Identify which cell holds the provided text, then report its [x, y] central coordinate. 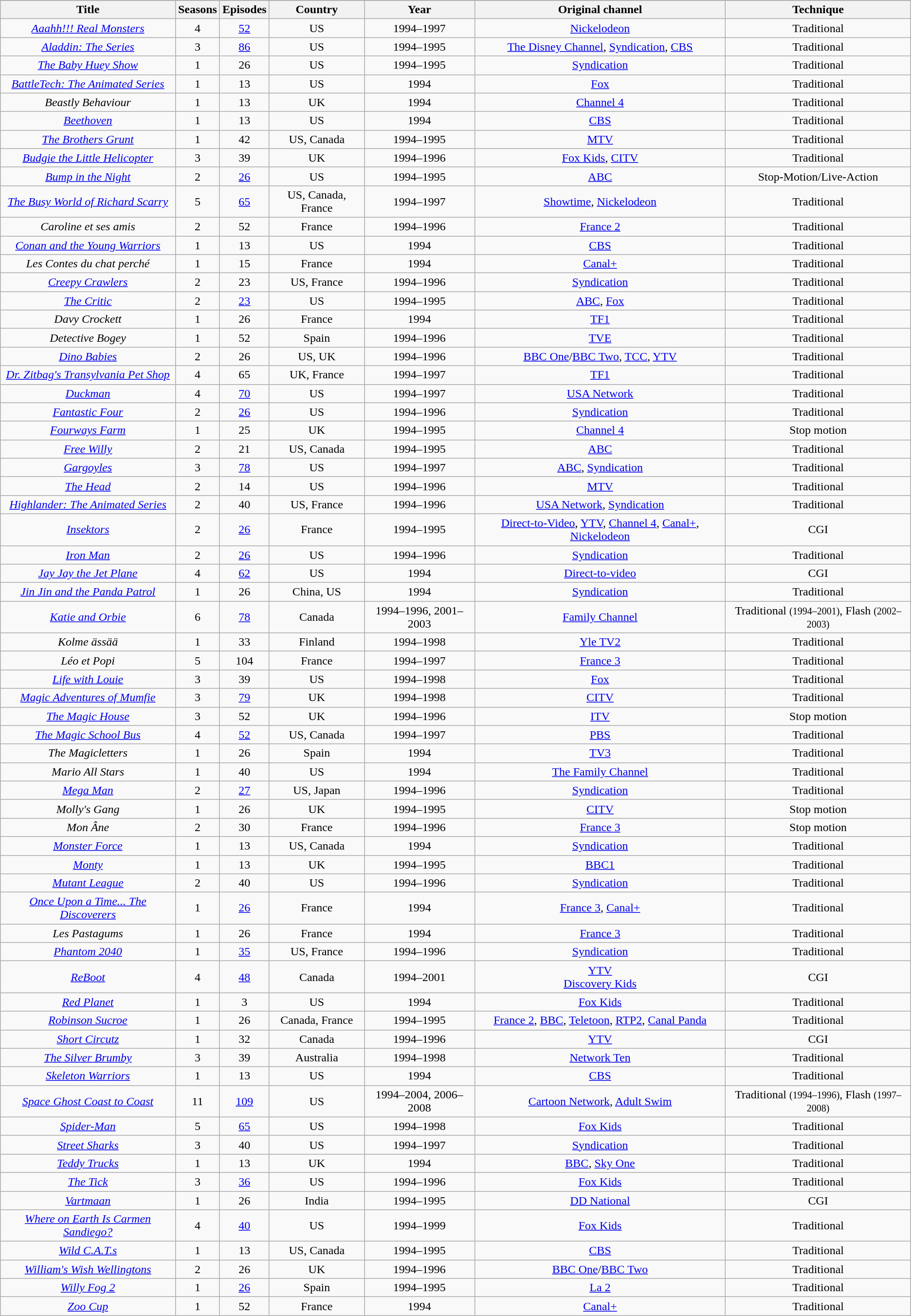
Direct-to-Video, YTV, Channel 4, Canal+, Nickelodeon [600, 530]
The Baby Huey Show [88, 65]
USA Network, Syndication [600, 504]
Les Pastagums [88, 933]
Network Ten [600, 1057]
35 [244, 952]
Zoo Cup [88, 1306]
Seasons [198, 10]
Budgie the Little Helicopter [88, 158]
70 [244, 393]
Fantastic Four [88, 412]
La 2 [600, 1288]
Mario All Stars [88, 772]
ABC, Fox [600, 301]
Skeleton Warriors [88, 1076]
Vartmaan [88, 1200]
Australia [316, 1057]
109 [244, 1101]
Conan and the Young Warriors [88, 245]
ABC, Syndication [600, 467]
BBC, Sky One [600, 1163]
Canada, France [316, 1020]
Mon Âne [88, 827]
Robinson Sucroe [88, 1020]
France 2, BBC, Teletoon, RTP2, Canal Panda [600, 1020]
Mutant League [88, 883]
YTVDiscovery Kids [600, 977]
Fox Kids, CITV [600, 158]
Technique [818, 10]
The Family Channel [600, 772]
27 [244, 790]
Street Sharks [88, 1145]
YTV [600, 1039]
The Brothers Grunt [88, 139]
India [316, 1200]
The Silver Brumby [88, 1057]
30 [244, 827]
Title [88, 10]
The Head [88, 486]
Monster Force [88, 846]
BattleTech: The Animated Series [88, 84]
Mega Man [88, 790]
Beastly Behaviour [88, 102]
Wild C.A.T.s [88, 1251]
The Magicletters [88, 753]
Iron Man [88, 555]
79 [244, 698]
UK, France [316, 375]
Aladdin: The Series [88, 47]
Creepy Crawlers [88, 282]
Family Channel [600, 617]
Country [316, 10]
Spider-Man [88, 1126]
The Disney Channel, Syndication, CBS [600, 47]
Jin Jin and the Panda Patrol [88, 592]
Original channel [600, 10]
15 [244, 264]
Detective Bogey [88, 338]
33 [244, 642]
Year [419, 10]
Highlander: The Animated Series [88, 504]
Stop-Motion/Live-Action [818, 176]
Traditional (1994–2001), Flash (2002–2003) [818, 617]
DD National [600, 1200]
The Busy World of Richard Scarry [88, 202]
US, Canada, France [316, 202]
The Magic School Bus [88, 735]
62 [244, 574]
Insektors [88, 530]
Aaahh!!! Real Monsters [88, 28]
Direct-to-video [600, 574]
Life with Louie [88, 679]
Finland [316, 642]
Teddy Trucks [88, 1163]
6 [198, 617]
US, UK [316, 356]
Short Circutz [88, 1039]
Bump in the Night [88, 176]
US, Japan [316, 790]
The Tick [88, 1182]
11 [198, 1101]
1994–2004, 2006–2008 [419, 1101]
42 [244, 139]
William's Wish Wellingtons [88, 1269]
Dr. Zitbag's Transylvania Pet Shop [88, 375]
32 [244, 1039]
Les Contes du chat perché [88, 264]
USA Network [600, 393]
Gargoyles [88, 467]
Duckman [88, 393]
Kolme ässää [88, 642]
14 [244, 486]
Willy Fog 2 [88, 1288]
1994–1996, 2001–2003 [419, 617]
France 3, Canal+ [600, 908]
France 2 [600, 226]
TV3 [600, 753]
86 [244, 47]
The Magic House [88, 716]
Caroline et ses amis [88, 226]
Davy Crockett [88, 319]
Space Ghost Coast to Coast [88, 1101]
25 [244, 430]
Phantom 2040 [88, 952]
BBC1 [600, 864]
Yle TV2 [600, 642]
Molly's Gang [88, 809]
Magic Adventures of Mumfie [88, 698]
Dino Babies [88, 356]
BBC One/BBC Two [600, 1269]
Once Upon a Time... The Discoverers [88, 908]
36 [244, 1182]
ReBoot [88, 977]
Jay Jay the Jet Plane [88, 574]
Free Willy [88, 449]
ITV [600, 716]
Traditional (1994–1996), Flash (1997–2008) [818, 1101]
The Critic [88, 301]
1994–2001 [419, 977]
104 [244, 661]
Katie and Orbie [88, 617]
TVE [600, 338]
Cartoon Network, Adult Swim [600, 1101]
Showtime, Nickelodeon [600, 202]
Red Planet [88, 1002]
Episodes [244, 10]
Léo et Popi [88, 661]
48 [244, 977]
BBC One/BBC Two, TCC, YTV [600, 356]
Where on Earth Is Carmen Sandiego? [88, 1226]
Monty [88, 864]
21 [244, 449]
1994–1999 [419, 1226]
Fourways Farm [88, 430]
China, US [316, 592]
PBS [600, 735]
Beethoven [88, 121]
Nickelodeon [600, 28]
